From the cell containing the given text, extract its center point as [x, y] coordinate. 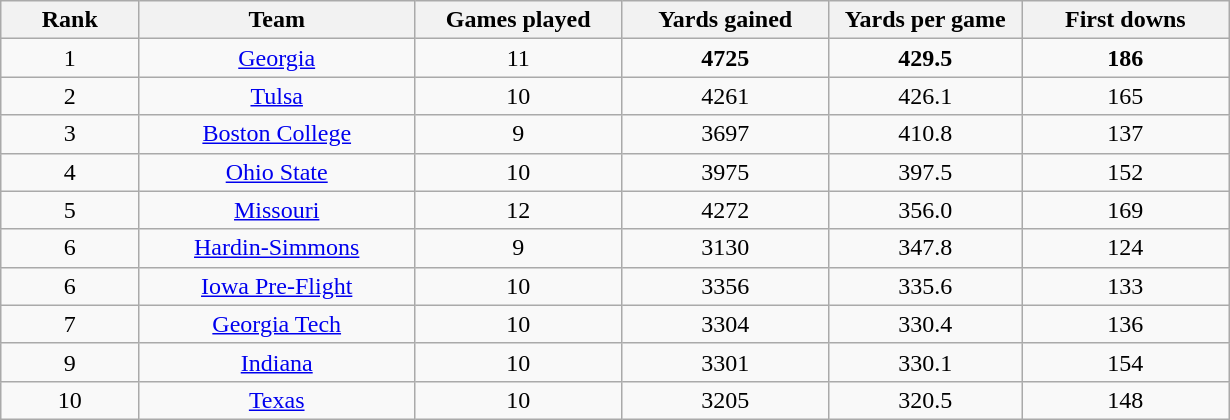
Georgia Tech [277, 324]
Rank [70, 20]
3304 [726, 324]
356.0 [926, 210]
Yards gained [726, 20]
136 [1126, 324]
3356 [726, 286]
4725 [726, 58]
320.5 [926, 400]
154 [1126, 362]
152 [1126, 172]
137 [1126, 134]
Games played [518, 20]
Yards per game [926, 20]
3205 [726, 400]
Team [277, 20]
Texas [277, 400]
4261 [726, 96]
165 [1126, 96]
Missouri [277, 210]
330.4 [926, 324]
169 [1126, 210]
Ohio State [277, 172]
347.8 [926, 248]
5 [70, 210]
186 [1126, 58]
3301 [726, 362]
Boston College [277, 134]
3130 [726, 248]
4 [70, 172]
426.1 [926, 96]
133 [1126, 286]
148 [1126, 400]
Georgia [277, 58]
335.6 [926, 286]
Iowa Pre-Flight [277, 286]
12 [518, 210]
Hardin-Simmons [277, 248]
1 [70, 58]
2 [70, 96]
Tulsa [277, 96]
3975 [726, 172]
397.5 [926, 172]
4272 [726, 210]
330.1 [926, 362]
3697 [726, 134]
Indiana [277, 362]
124 [1126, 248]
429.5 [926, 58]
11 [518, 58]
First downs [1126, 20]
7 [70, 324]
3 [70, 134]
410.8 [926, 134]
